Find where the given text appears and provide that cell's center as (X, Y) coordinate. 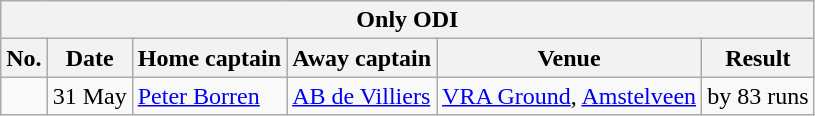
Venue (570, 58)
Away captain (362, 58)
No. (24, 58)
Date (90, 58)
Peter Borren (209, 96)
Home captain (209, 58)
AB de Villiers (362, 96)
31 May (90, 96)
by 83 runs (758, 96)
Only ODI (408, 20)
VRA Ground, Amstelveen (570, 96)
Result (758, 58)
